Extract the [x, y] coordinate from the center of the cell holding the provided text.  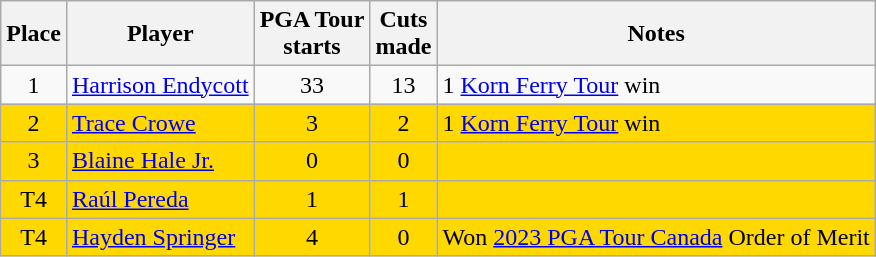
Trace Crowe [160, 123]
Blaine Hale Jr. [160, 161]
Place [34, 34]
33 [312, 85]
Won 2023 PGA Tour Canada Order of Merit [656, 237]
Raúl Pereda [160, 199]
Notes [656, 34]
PGA Tourstarts [312, 34]
Cutsmade [404, 34]
Hayden Springer [160, 237]
Player [160, 34]
Harrison Endycott [160, 85]
4 [312, 237]
13 [404, 85]
